Locate the cell with the specified text and output its (X, Y) center coordinate. 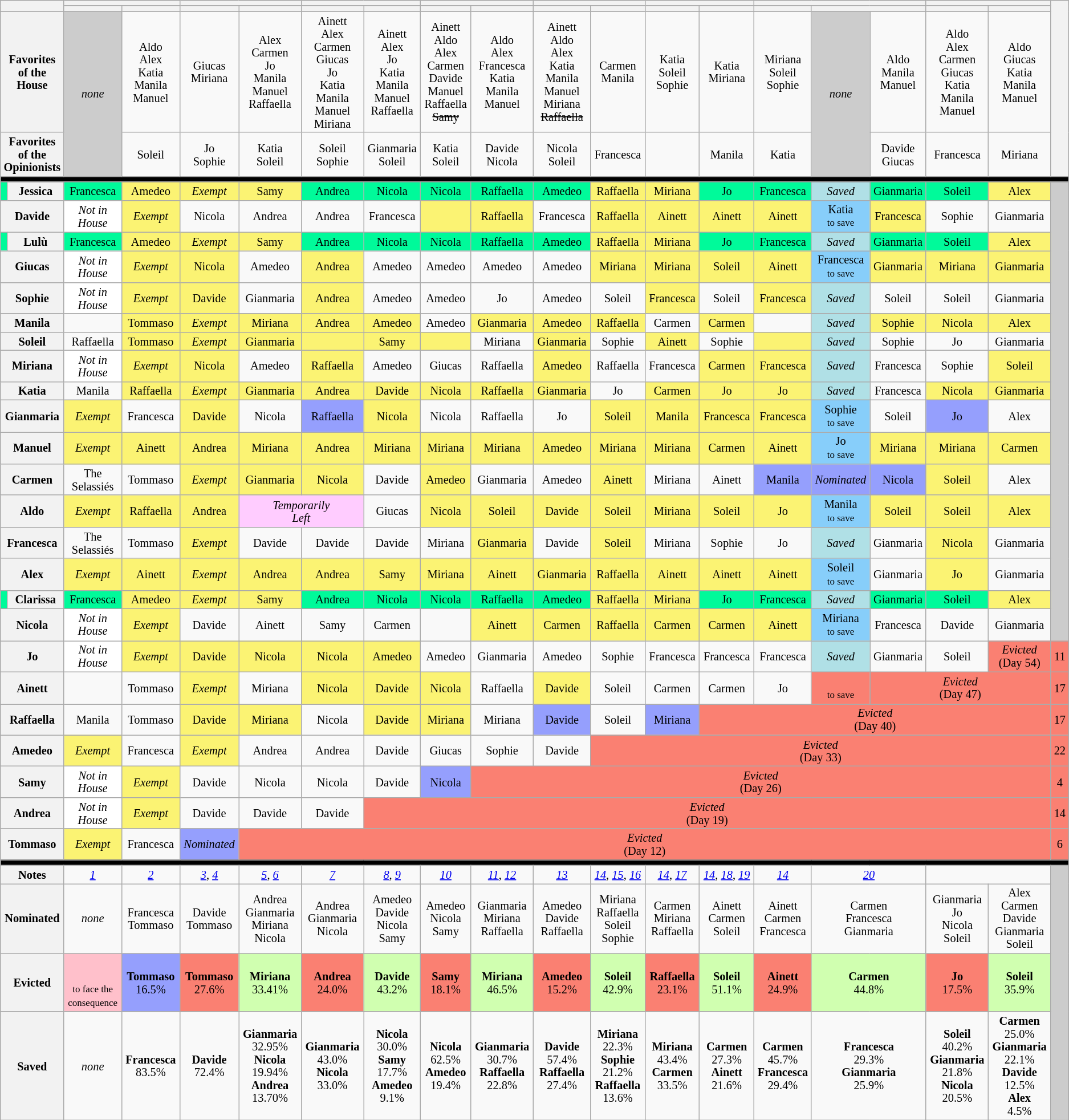
MirianaSoleilSophie (783, 72)
6 (1060, 844)
Aldo (32, 511)
AndreaGianmariaNicola (332, 918)
NicolaSoleil (562, 154)
Tommaso27.6% (209, 982)
Samy18.1% (446, 982)
Soleil35.9% (1019, 982)
13 (562, 874)
1 (92, 874)
TemporarilyLeft (301, 511)
Francesca29.3%Gianmaria25.9% (869, 1066)
7 (332, 874)
10 (446, 874)
22 (1060, 750)
AinettAldoAlexCarmenDavideManuelRaffaellaSamy (446, 72)
Gianmaria32.95%Nicola19.94%Andrea13.70% (270, 1066)
AlexCarmenJoManilaManuelRaffaella (270, 72)
Evicted(Day 40) (875, 720)
AmedeoDavideRaffaella (562, 918)
AinettAldoAlexKatiaManilaManuelMirianaRaffaella (562, 72)
Nicola30.0%Samy17.7%Amedeo9.1% (392, 1066)
AinettCarmenSoleil (727, 918)
GiucasMiriana (209, 72)
AldoGiucasKatiaManilaManuel (1019, 72)
AldoAlexFrancescaKatiaManilaManuel (502, 72)
Favoritesof theHouse (32, 72)
Miriana46.5% (502, 982)
CarmenManila (618, 72)
Evicted(Day 19) (707, 813)
KatiaMiriana (727, 72)
to face theconsequence (92, 982)
Ainett24.9% (783, 982)
Miriana33.41% (270, 982)
AinettCarmenFrancesca (783, 918)
Jo17.5% (957, 982)
Lulù (35, 241)
Gianmaria30.7%Raffaella22.8% (502, 1066)
AldoAlexCarmenGiucasKatiaManilaManuel (957, 72)
Joto save (840, 448)
Jessica (35, 191)
3, 4 (209, 874)
DavideNicola (502, 154)
14, 17 (672, 874)
AmedeoNicolaSamy (446, 918)
MirianaRaffaellaSoleilSophie (618, 918)
Davide43.2% (392, 982)
Davide57.4%Raffaella27.4% (562, 1066)
Evicted(Day 12) (645, 844)
14, 15, 16 (618, 874)
11 (1060, 656)
Raffaella23.1% (672, 982)
2 (151, 874)
Tommaso16.5% (151, 982)
AinettAlexJoKatiaManilaManuelRaffaella (392, 72)
Evicted(Day 47) (960, 688)
Manuel (32, 448)
Evicted(Day 33) (821, 750)
Soleil40.2%Gianmaria21.8%Nicola20.5% (957, 1066)
11, 12 (502, 874)
CarmenMirianaRaffaella (672, 918)
AldoManilaManuel (899, 72)
Soleil42.9% (618, 982)
Miriana43.4%Carmen33.5% (672, 1066)
14, 18, 19 (727, 874)
FrancescaTommaso (151, 918)
GianmariaMirianaRaffaella (502, 918)
Carmen27.3%Ainett21.6% (727, 1066)
Mirianato save (840, 624)
GianmariaSoleil (392, 154)
Andrea24.0% (332, 982)
AldoAlexKatiaManilaManuel (151, 72)
AndreaGianmariaMirianaNicola (270, 918)
Katiato save (840, 216)
Favoritesof theOpinionists (32, 154)
20 (869, 874)
GianmariaJoNicolaSoleil (957, 918)
CarmenFrancescaGianmaria (869, 918)
Miriana22.3%Sophie21.2%Raffaella13.6% (618, 1066)
AlexCarmenDavideGianmariaSoleil (1019, 918)
Notes (32, 874)
JoSophie (209, 154)
DavideTommaso (209, 918)
Soleilto save (840, 574)
AinettAlexCarmenGiucasJoKatiaManilaManuelMiriana (332, 72)
DavideGiucas (899, 154)
Francescato save (840, 266)
Davide72.4% (209, 1066)
Sophieto save (840, 416)
Evicted(Day 54) (1019, 656)
Francesca83.5% (151, 1066)
Gianmaria43.0%Nicola33.0% (332, 1066)
Clarissa (35, 599)
Nicola62.5%Amedeo19.4% (446, 1066)
Soleil51.1% (727, 982)
AmedeoDavideNicolaSamy (392, 918)
KatiaSoleilSophie (672, 72)
Carmen44.8% (869, 982)
to save (840, 688)
Manilato save (840, 511)
SoleilSophie (332, 154)
Carmen45.7%Francesca29.4% (783, 1066)
8, 9 (392, 874)
Evicted (32, 982)
5, 6 (270, 874)
Evicted(Day 26) (761, 781)
Carmen25.0%Gianmaria22.1%Davide12.5%Alex4.5% (1019, 1066)
4 (1060, 781)
Amedeo15.2% (562, 982)
